Locate the cell with the specified text and output its [x, y] center coordinate. 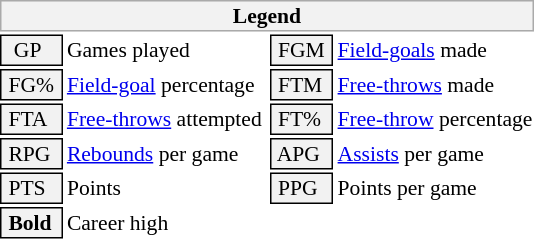
Bold [31, 223]
FT% [302, 120]
Free-throw percentage [435, 120]
RPG [31, 154]
Field-goals made [435, 50]
FTA [31, 120]
APG [302, 154]
PTS [31, 188]
GP [31, 50]
Rebounds per game [166, 154]
PPG [302, 188]
Legend [267, 16]
FGM [302, 50]
FG% [31, 85]
Games played [166, 50]
FTM [302, 85]
Points [166, 188]
Free-throws attempted [166, 120]
Free-throws made [435, 85]
Assists per game [435, 154]
Career high [166, 223]
Points per game [435, 188]
Field-goal percentage [166, 85]
